Capture the cell that displays the provided text and extract its [X, Y] central coordinate. 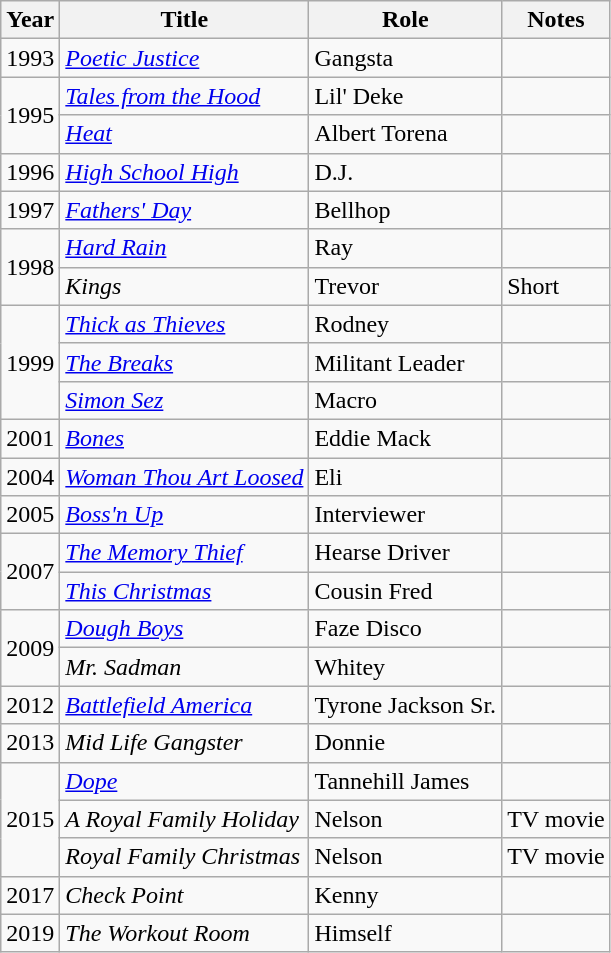
2001 [30, 438]
Eli [406, 477]
Title [184, 20]
High School High [184, 172]
Mid Life Gangster [184, 743]
Militant Leader [406, 362]
Bones [184, 438]
The Breaks [184, 362]
Royal Family Christmas [184, 857]
Gangsta [406, 58]
Simon Sez [184, 400]
Lil' Deke [406, 96]
Heat [184, 134]
2005 [30, 515]
Role [406, 20]
Kings [184, 286]
Interviewer [406, 515]
Albert Torena [406, 134]
1993 [30, 58]
2017 [30, 895]
2019 [30, 933]
1995 [30, 115]
1997 [30, 210]
Dough Boys [184, 629]
The Workout Room [184, 933]
2012 [30, 705]
Woman Thou Art Loosed [184, 477]
2013 [30, 743]
Battlefield America [184, 705]
The Memory Thief [184, 553]
Cousin Fred [406, 591]
Whitey [406, 667]
Hard Rain [184, 248]
Thick as Thieves [184, 324]
Poetic Justice [184, 58]
Trevor [406, 286]
Tyrone Jackson Sr. [406, 705]
Tannehill James [406, 781]
This Christmas [184, 591]
Check Point [184, 895]
Macro [406, 400]
1998 [30, 267]
D.J. [406, 172]
Mr. Sadman [184, 667]
Faze Disco [406, 629]
Short [556, 286]
2004 [30, 477]
Kenny [406, 895]
2015 [30, 819]
Eddie Mack [406, 438]
Rodney [406, 324]
Hearse Driver [406, 553]
1999 [30, 362]
Year [30, 20]
Donnie [406, 743]
Fathers' Day [184, 210]
2007 [30, 572]
A Royal Family Holiday [184, 819]
Himself [406, 933]
Tales from the Hood [184, 96]
Notes [556, 20]
Boss'n Up [184, 515]
1996 [30, 172]
Ray [406, 248]
Dope [184, 781]
2009 [30, 648]
Bellhop [406, 210]
